Return the (X, Y) coordinate for the center point of the cell that contains the specified text.  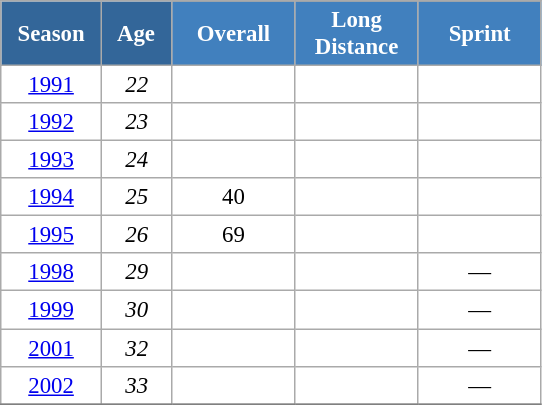
Season (52, 34)
33 (136, 385)
69 (234, 235)
Overall (234, 34)
1993 (52, 160)
1999 (52, 310)
29 (136, 273)
25 (136, 197)
24 (136, 160)
23 (136, 122)
1994 (52, 197)
32 (136, 348)
Long Distance (356, 34)
1998 (52, 273)
Age (136, 34)
1991 (52, 85)
22 (136, 85)
2002 (52, 385)
40 (234, 197)
1992 (52, 122)
30 (136, 310)
26 (136, 235)
2001 (52, 348)
Sprint (480, 34)
1995 (52, 235)
